Provide the (X, Y) coordinate of the cell's center where the given text is located.  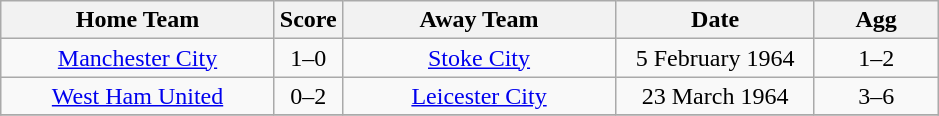
Away Team (479, 20)
Stoke City (479, 58)
Manchester City (138, 58)
0–2 (308, 96)
1–0 (308, 58)
Date (716, 20)
3–6 (876, 96)
West Ham United (138, 96)
Leicester City (479, 96)
Score (308, 20)
Home Team (138, 20)
Agg (876, 20)
23 March 1964 (716, 96)
5 February 1964 (716, 58)
1–2 (876, 58)
